Find where the given text appears and provide that cell's center as (x, y) coordinate. 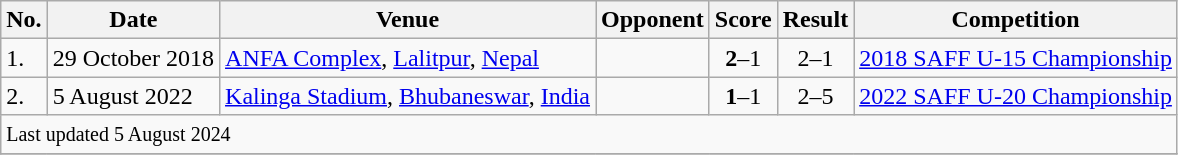
2022 SAFF U-20 Championship (1016, 96)
No. (24, 20)
Opponent (653, 20)
Competition (1016, 20)
2. (24, 96)
Date (133, 20)
Last updated 5 August 2024 (590, 134)
2018 SAFF U-15 Championship (1016, 58)
Kalinga Stadium, Bhubaneswar, India (408, 96)
1–1 (743, 96)
ANFA Complex, Lalitpur, Nepal (408, 58)
2–5 (815, 96)
Result (815, 20)
1. (24, 58)
Score (743, 20)
5 August 2022 (133, 96)
Venue (408, 20)
29 October 2018 (133, 58)
